Return (x, y) of the center of cell containing provided text 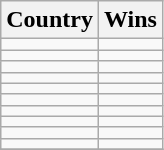
Country (50, 20)
Wins (130, 20)
